Provide the (x, y) coordinate of the cell's center where the given text is located.  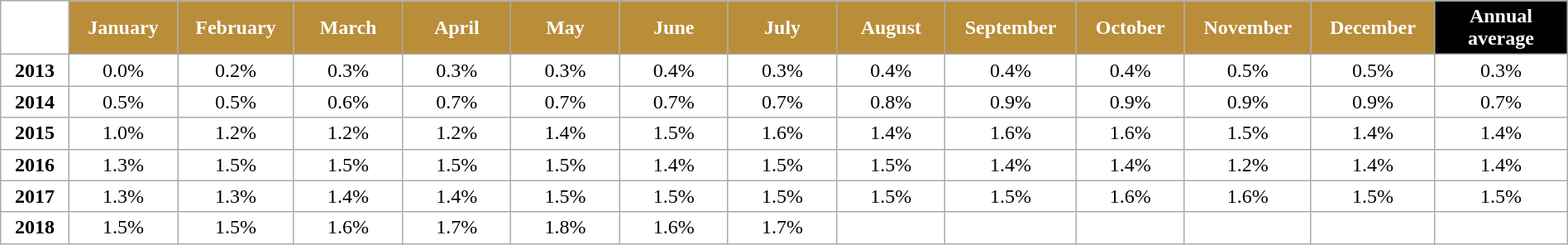
2018 (35, 228)
July (782, 28)
0.8% (892, 102)
1.0% (122, 133)
February (237, 28)
2015 (35, 133)
January (122, 28)
2014 (35, 102)
May (566, 28)
1.8% (566, 228)
2013 (35, 70)
August (892, 28)
December (1373, 28)
0.2% (237, 70)
2016 (35, 165)
November (1247, 28)
March (347, 28)
October (1130, 28)
2017 (35, 196)
June (673, 28)
April (457, 28)
Annual average (1502, 28)
0.0% (122, 70)
September (1011, 28)
0.6% (347, 102)
